Return the [x, y] coordinate for the center point of the cell that contains the specified text.  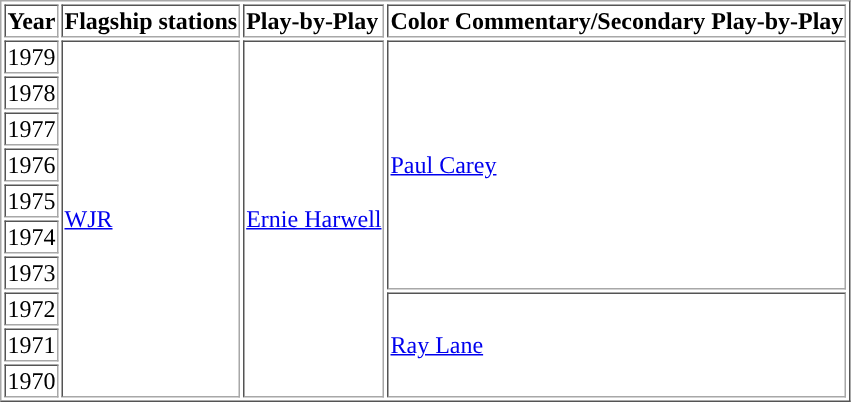
Ernie Harwell [314, 218]
1977 [31, 128]
1973 [31, 272]
1976 [31, 164]
1972 [31, 308]
1979 [31, 56]
Ray Lane [616, 344]
Flagship stations [152, 20]
1971 [31, 344]
1978 [31, 92]
1970 [31, 380]
WJR [152, 218]
1974 [31, 236]
Paul Carey [616, 164]
Play-by-Play [314, 20]
Color Commentary/Secondary Play-by-Play [616, 20]
1975 [31, 200]
Year [31, 20]
